Search for the cell housing the specified text and yield its [X, Y] center coordinate. 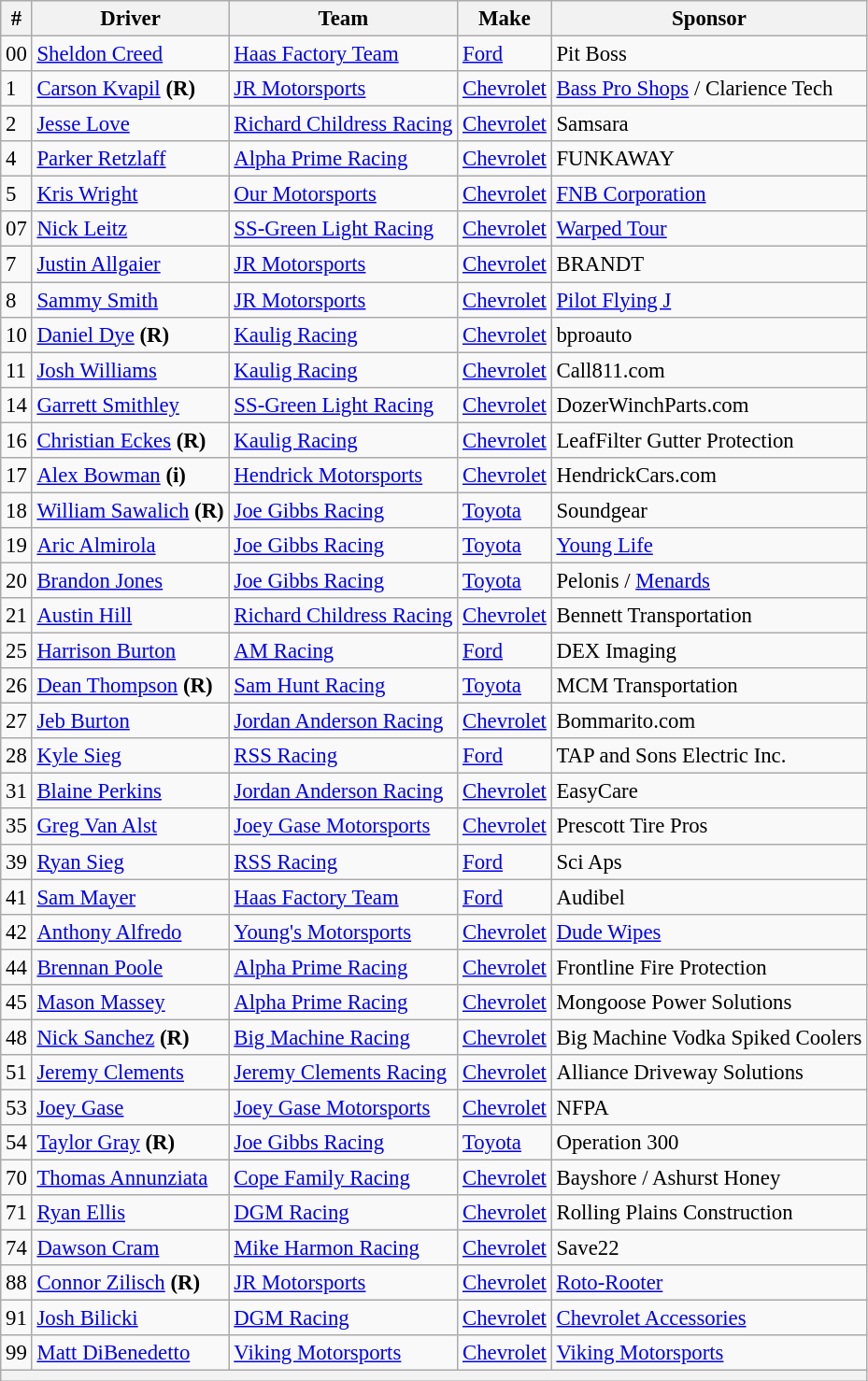
74 [17, 1248]
Christian Eckes (R) [131, 440]
10 [17, 335]
48 [17, 1037]
Team [344, 19]
HendrickCars.com [709, 476]
Big Machine Racing [344, 1037]
Blaine Perkins [131, 791]
14 [17, 405]
Operation 300 [709, 1143]
70 [17, 1178]
Chevrolet Accessories [709, 1318]
45 [17, 1003]
bproauto [709, 335]
Mason Massey [131, 1003]
Carson Kvapil (R) [131, 89]
Young's Motorsports [344, 932]
Connor Zilisch (R) [131, 1283]
BRANDT [709, 264]
Young Life [709, 546]
26 [17, 686]
Pelonis / Menards [709, 580]
Brennan Poole [131, 967]
Audibel [709, 897]
Rolling Plains Construction [709, 1213]
Josh Williams [131, 370]
Sponsor [709, 19]
Daniel Dye (R) [131, 335]
99 [17, 1354]
Sammy Smith [131, 300]
Jeb Burton [131, 721]
Dude Wipes [709, 932]
Sam Hunt Racing [344, 686]
20 [17, 580]
William Sawalich (R) [131, 510]
31 [17, 791]
17 [17, 476]
Dawson Cram [131, 1248]
FUNKAWAY [709, 159]
Bommarito.com [709, 721]
Jeremy Clements [131, 1073]
44 [17, 967]
Kris Wright [131, 194]
Bayshore / Ashurst Honey [709, 1178]
Ryan Ellis [131, 1213]
Matt DiBenedetto [131, 1354]
EasyCare [709, 791]
53 [17, 1107]
54 [17, 1143]
42 [17, 932]
Taylor Gray (R) [131, 1143]
Call811.com [709, 370]
18 [17, 510]
Cope Family Racing [344, 1178]
Nick Sanchez (R) [131, 1037]
21 [17, 616]
Dean Thompson (R) [131, 686]
Our Motorsports [344, 194]
Driver [131, 19]
Parker Retzlaff [131, 159]
TAP and Sons Electric Inc. [709, 756]
DEX Imaging [709, 651]
Alex Bowman (i) [131, 476]
Harrison Burton [131, 651]
Anthony Alfredo [131, 932]
00 [17, 54]
NFPA [709, 1107]
Soundgear [709, 510]
Jeremy Clements Racing [344, 1073]
Pilot Flying J [709, 300]
Prescott Tire Pros [709, 827]
FNB Corporation [709, 194]
Austin Hill [131, 616]
1 [17, 89]
51 [17, 1073]
Roto-Rooter [709, 1283]
88 [17, 1283]
07 [17, 229]
4 [17, 159]
Big Machine Vodka Spiked Coolers [709, 1037]
Bennett Transportation [709, 616]
8 [17, 300]
2 [17, 124]
Mike Harmon Racing [344, 1248]
Garrett Smithley [131, 405]
28 [17, 756]
Pit Boss [709, 54]
Nick Leitz [131, 229]
Greg Van Alst [131, 827]
41 [17, 897]
Josh Bilicki [131, 1318]
19 [17, 546]
Thomas Annunziata [131, 1178]
Mongoose Power Solutions [709, 1003]
Kyle Sieg [131, 756]
Frontline Fire Protection [709, 967]
Make [505, 19]
Ryan Sieg [131, 861]
# [17, 19]
16 [17, 440]
71 [17, 1213]
Alliance Driveway Solutions [709, 1073]
Sheldon Creed [131, 54]
Sci Aps [709, 861]
11 [17, 370]
Joey Gase [131, 1107]
Jesse Love [131, 124]
Bass Pro Shops / Clarience Tech [709, 89]
91 [17, 1318]
Aric Almirola [131, 546]
Samsara [709, 124]
Justin Allgaier [131, 264]
35 [17, 827]
5 [17, 194]
27 [17, 721]
LeafFilter Gutter Protection [709, 440]
Save22 [709, 1248]
Hendrick Motorsports [344, 476]
DozerWinchParts.com [709, 405]
39 [17, 861]
25 [17, 651]
7 [17, 264]
AM Racing [344, 651]
Brandon Jones [131, 580]
Warped Tour [709, 229]
Sam Mayer [131, 897]
MCM Transportation [709, 686]
